Output the (X, Y) coordinate of the center of the cell containing the given text.  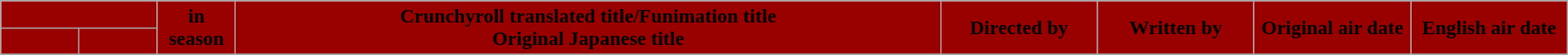
in season (197, 28)
Directed by (1019, 28)
Original air date (1331, 28)
Written by (1176, 28)
English air date (1489, 28)
Crunchyroll translated title/Funimation title Original Japanese title (589, 28)
